Capture the cell that displays the provided text and extract its (X, Y) central coordinate. 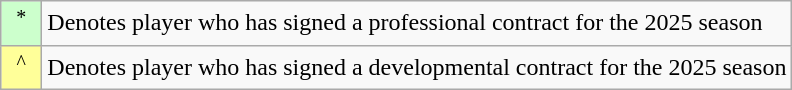
Denotes player who has signed a professional contract for the 2025 season (417, 24)
Denotes player who has signed a developmental contract for the 2025 season (417, 68)
* (22, 24)
^ (22, 68)
